From the cell containing the given text, extract its center point as (x, y) coordinate. 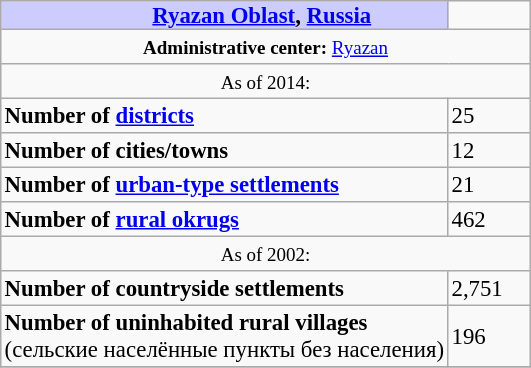
2,751 (489, 288)
Number of countryside settlements (224, 288)
Number of rural okrugs (224, 219)
12 (489, 150)
Number of cities/towns (224, 150)
21 (489, 184)
25 (489, 115)
462 (489, 219)
As of 2014: (266, 81)
Ryazan Oblast, Russia (224, 15)
Administrative center: Ryazan (266, 46)
Number of urban-type settlements (224, 184)
Number of districts (224, 115)
As of 2002: (266, 253)
Number of uninhabited rural villages(сельские населённые пункты без населения) (224, 336)
196 (489, 336)
